Return the [X, Y] coordinate for the center point of the cell that contains the specified text.  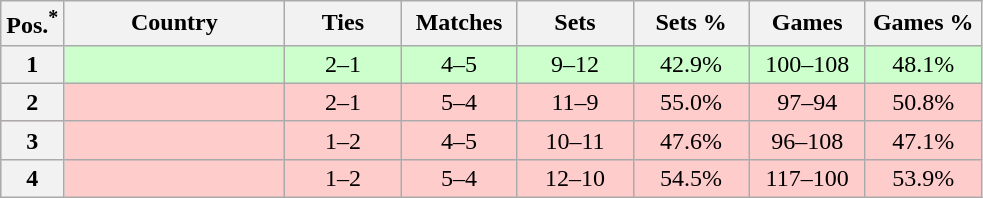
117–100 [807, 178]
4 [32, 178]
53.9% [923, 178]
47.1% [923, 140]
11–9 [575, 102]
Pos.* [32, 24]
Sets % [691, 24]
9–12 [575, 64]
12–10 [575, 178]
1 [32, 64]
2 [32, 102]
10–11 [575, 140]
96–108 [807, 140]
54.5% [691, 178]
Games % [923, 24]
47.6% [691, 140]
50.8% [923, 102]
55.0% [691, 102]
100–108 [807, 64]
Sets [575, 24]
Country [174, 24]
42.9% [691, 64]
Games [807, 24]
3 [32, 140]
Ties [343, 24]
97–94 [807, 102]
Matches [459, 24]
48.1% [923, 64]
